Search for the cell housing the specified text and yield its (x, y) center coordinate. 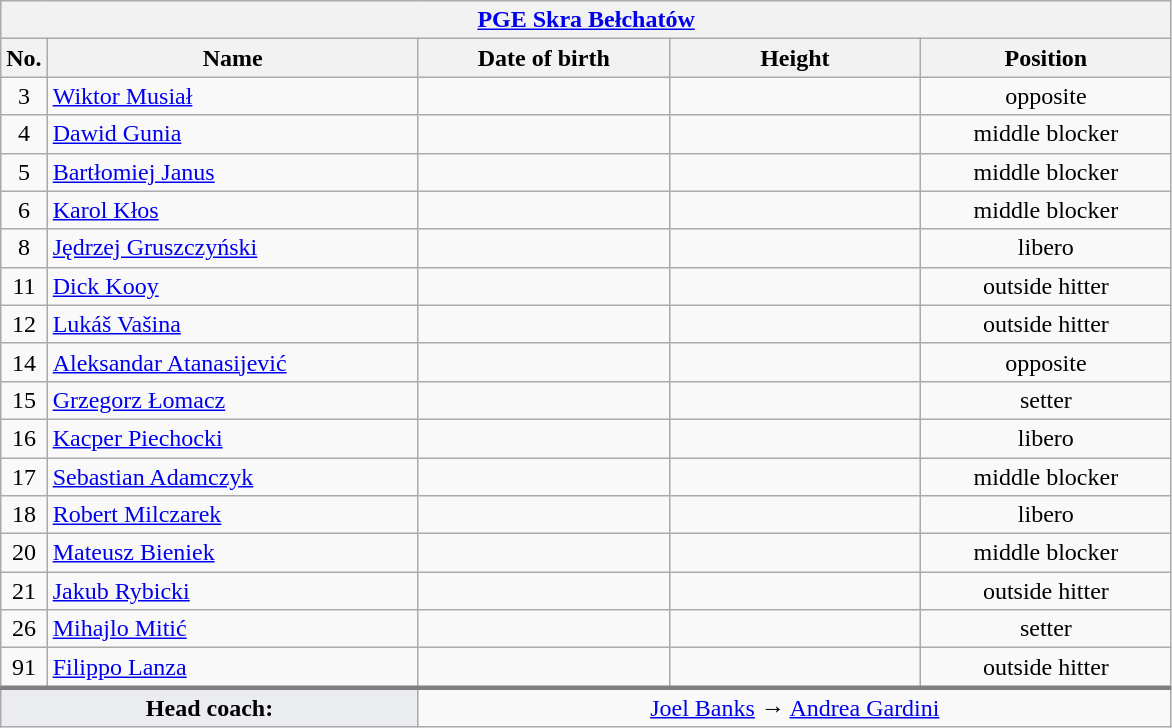
Mihajlo Mitić (232, 629)
Head coach: (210, 707)
6 (24, 210)
15 (24, 400)
5 (24, 172)
16 (24, 438)
14 (24, 362)
Lukáš Vašina (232, 324)
4 (24, 134)
Filippo Lanza (232, 668)
3 (24, 96)
Robert Milczarek (232, 515)
Name (232, 58)
12 (24, 324)
Grzegorz Łomacz (232, 400)
Jakub Rybicki (232, 591)
91 (24, 668)
PGE Skra Bełchatów (586, 20)
Wiktor Musiał (232, 96)
Sebastian Adamczyk (232, 477)
Height (794, 58)
8 (24, 248)
Joel Banks → Andrea Gardini (794, 707)
17 (24, 477)
Bartłomiej Janus (232, 172)
26 (24, 629)
No. (24, 58)
Dick Kooy (232, 286)
Date of birth (544, 58)
11 (24, 286)
Dawid Gunia (232, 134)
Aleksandar Atanasijević (232, 362)
Position (1046, 58)
Karol Kłos (232, 210)
18 (24, 515)
Mateusz Bieniek (232, 553)
Jędrzej Gruszczyński (232, 248)
Kacper Piechocki (232, 438)
21 (24, 591)
20 (24, 553)
